Capture the cell that displays the provided text and extract its [X, Y] central coordinate. 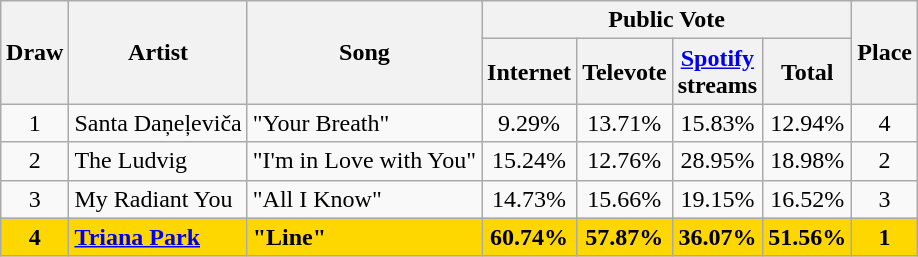
15.24% [530, 161]
19.15% [718, 199]
Draw [35, 52]
12.76% [624, 161]
My Radiant You [158, 199]
"Your Breath" [364, 123]
Total [808, 72]
The Ludvig [158, 161]
Santa Daņeļeviča [158, 123]
13.71% [624, 123]
"Line" [364, 237]
15.83% [718, 123]
9.29% [530, 123]
"All I Know" [364, 199]
Artist [158, 52]
Song [364, 52]
Internet [530, 72]
51.56% [808, 237]
Triana Park [158, 237]
15.66% [624, 199]
57.87% [624, 237]
Public Vote [667, 20]
Spotifystreams [718, 72]
36.07% [718, 237]
16.52% [808, 199]
"I'm in Love with You" [364, 161]
Place [885, 52]
28.95% [718, 161]
12.94% [808, 123]
18.98% [808, 161]
14.73% [530, 199]
Televote [624, 72]
60.74% [530, 237]
